Search for the cell housing the specified text and yield its (x, y) center coordinate. 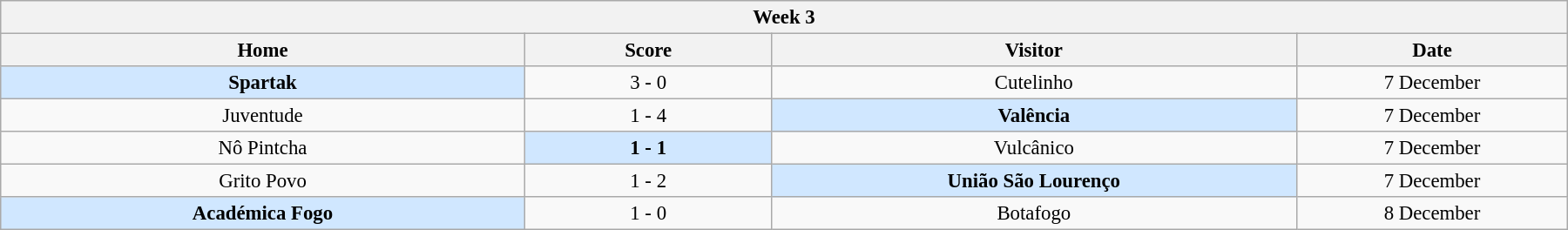
3 - 0 (648, 83)
Home (263, 51)
Grito Povo (263, 181)
Week 3 (784, 17)
1 - 1 (648, 148)
Nô Pintcha (263, 148)
Date (1432, 51)
1 - 2 (648, 181)
Spartak (263, 83)
Cutelinho (1033, 83)
Visitor (1033, 51)
Score (648, 51)
Valência (1033, 116)
Botafogo (1033, 213)
1 - 4 (648, 116)
União São Lourenço (1033, 181)
8 December (1432, 213)
Juventude (263, 116)
Académica Fogo (263, 213)
Vulcânico (1033, 148)
1 - 0 (648, 213)
